Pinpoint the cell where the given text exists, returning its [x, y] midpoint coordinate. 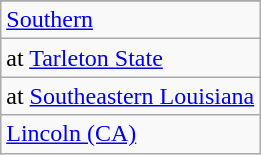
Lincoln (CA) [130, 134]
at Southeastern Louisiana [130, 96]
at Tarleton State [130, 58]
Southern [130, 20]
